Scan for the cell matching the given text and deliver its (x, y) coordinate at center. 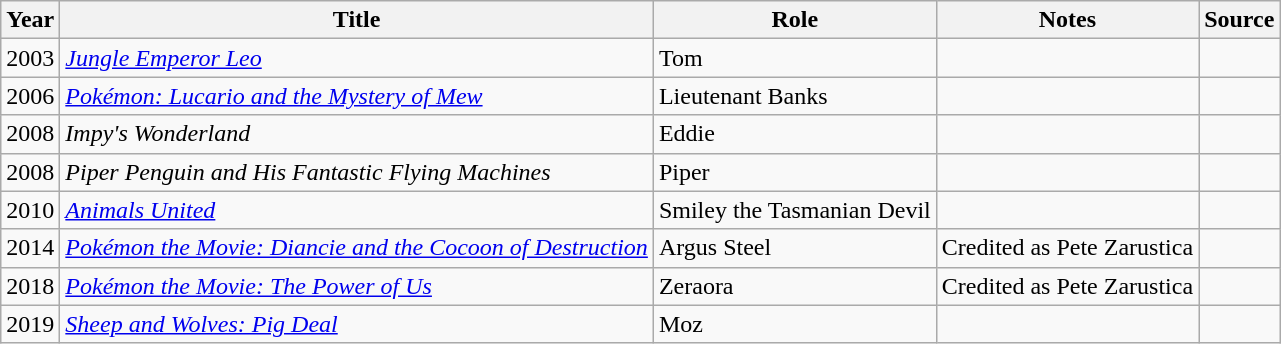
Moz (794, 324)
Source (1240, 20)
Year (30, 20)
Jungle Emperor Leo (357, 58)
Role (794, 20)
2019 (30, 324)
2006 (30, 96)
Impy's Wonderland (357, 134)
Argus Steel (794, 248)
Pokémon the Movie: The Power of Us (357, 286)
Eddie (794, 134)
Sheep and Wolves: Pig Deal (357, 324)
Title (357, 20)
Pokémon the Movie: Diancie and the Cocoon of Destruction (357, 248)
Piper (794, 172)
Pokémon: Lucario and the Mystery of Mew (357, 96)
2010 (30, 210)
Smiley the Tasmanian Devil (794, 210)
2003 (30, 58)
2014 (30, 248)
Zeraora (794, 286)
2018 (30, 286)
Notes (1067, 20)
Lieutenant Banks (794, 96)
Piper Penguin and His Fantastic Flying Machines (357, 172)
Tom (794, 58)
Animals United (357, 210)
